Provide the (X, Y) coordinate of the cell's center where the given text is located.  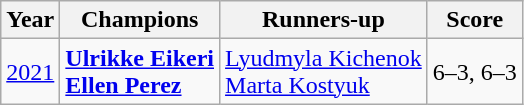
Runners-up (324, 20)
Lyudmyla Kichenok Marta Kostyuk (324, 72)
Score (474, 20)
Year (30, 20)
6–3, 6–3 (474, 72)
2021 (30, 72)
Champions (140, 20)
Ulrikke Eikeri Ellen Perez (140, 72)
